Scan for the cell matching the given text and deliver its (X, Y) coordinate at center. 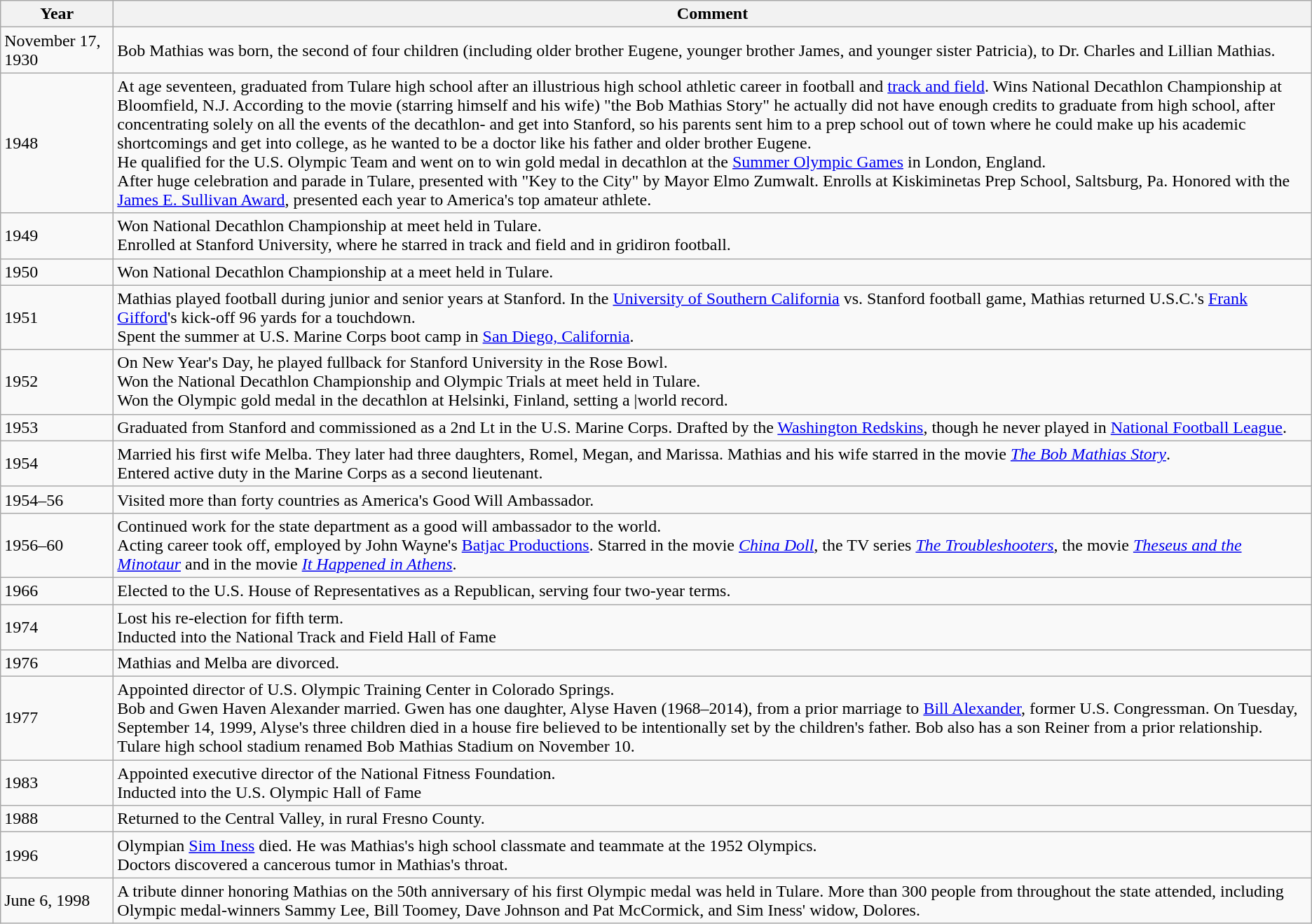
1966 (57, 591)
Lost his re-election for fifth term.Inducted into the National Track and Field Hall of Fame (712, 626)
Year (57, 14)
Appointed executive director of the National Fitness Foundation. Inducted into the U.S. Olympic Hall of Fame (712, 783)
1953 (57, 427)
1949 (57, 235)
Won National Decathlon Championship at a meet held in Tulare. (712, 272)
1983 (57, 783)
1996 (57, 855)
Visited more than forty countries as America's Good Will Ambassador. (712, 499)
1956–60 (57, 545)
Comment (712, 14)
1952 (57, 382)
1948 (57, 143)
Returned to the Central Valley, in rural Fresno County. (712, 819)
1976 (57, 663)
1954–56 (57, 499)
1950 (57, 272)
1988 (57, 819)
1954 (57, 464)
Elected to the U.S. House of Representatives as a Republican, serving four two-year terms. (712, 591)
1974 (57, 626)
November 17, 1930 (57, 50)
1977 (57, 719)
1951 (57, 317)
June 6, 1998 (57, 901)
Mathias and Melba are divorced. (712, 663)
